Detect which cell encompasses the target text, then output its [X, Y] center coordinate. 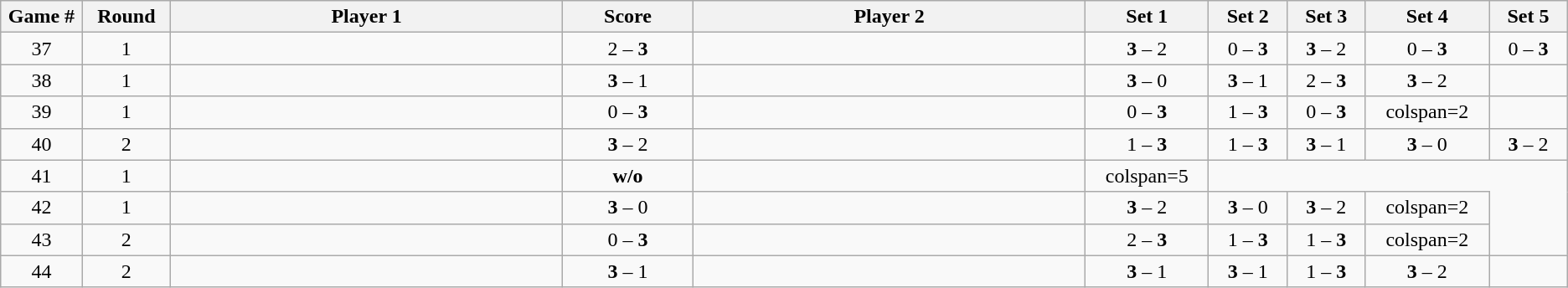
Player 1 [367, 17]
Set 4 [1427, 17]
Set 3 [1327, 17]
w/o [628, 176]
Score [628, 17]
44 [42, 271]
41 [42, 176]
Set 2 [1248, 17]
42 [42, 208]
Set 1 [1148, 17]
39 [42, 112]
Game # [42, 17]
37 [42, 49]
38 [42, 80]
Round [126, 17]
40 [42, 144]
colspan=5 [1148, 176]
Set 5 [1529, 17]
43 [42, 239]
Player 2 [890, 17]
